For the text-containing cell, return its midpoint in [X, Y] coordinate format. 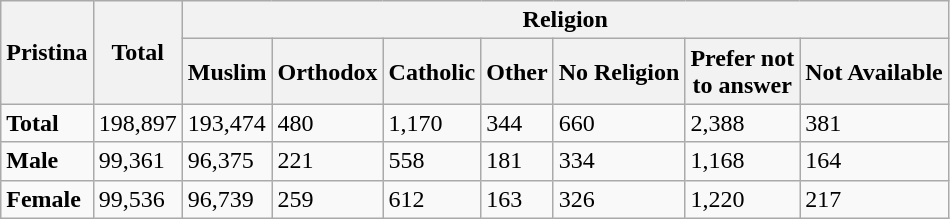
99,361 [138, 161]
612 [432, 199]
221 [328, 161]
193,474 [227, 123]
Not Available [874, 72]
Male [47, 161]
334 [619, 161]
99,536 [138, 199]
163 [517, 199]
Prefer notto answer [742, 72]
198,897 [138, 123]
1,170 [432, 123]
Orthodox [328, 72]
381 [874, 123]
Catholic [432, 72]
Muslim [227, 72]
2,388 [742, 123]
217 [874, 199]
181 [517, 161]
259 [328, 199]
164 [874, 161]
96,739 [227, 199]
No Religion [619, 72]
1,220 [742, 199]
Pristina [47, 52]
480 [328, 123]
Other [517, 72]
326 [619, 199]
Female [47, 199]
Religion [565, 20]
344 [517, 123]
558 [432, 161]
1,168 [742, 161]
96,375 [227, 161]
660 [619, 123]
